Detect which cell encompasses the target text, then output its (X, Y) center coordinate. 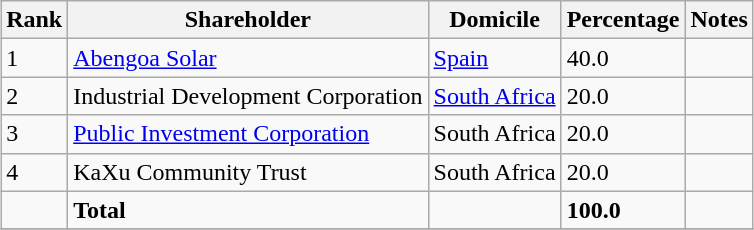
KaXu Community Trust (248, 172)
100.0 (623, 210)
Shareholder (248, 20)
Percentage (623, 20)
40.0 (623, 58)
Rank (34, 20)
Public Investment Corporation (248, 134)
1 (34, 58)
2 (34, 96)
3 (34, 134)
Domicile (494, 20)
Notes (719, 20)
4 (34, 172)
Industrial Development Corporation (248, 96)
Abengoa Solar (248, 58)
Spain (494, 58)
Total (248, 210)
